Extract the [X, Y] coordinate from the center of the cell holding the provided text.  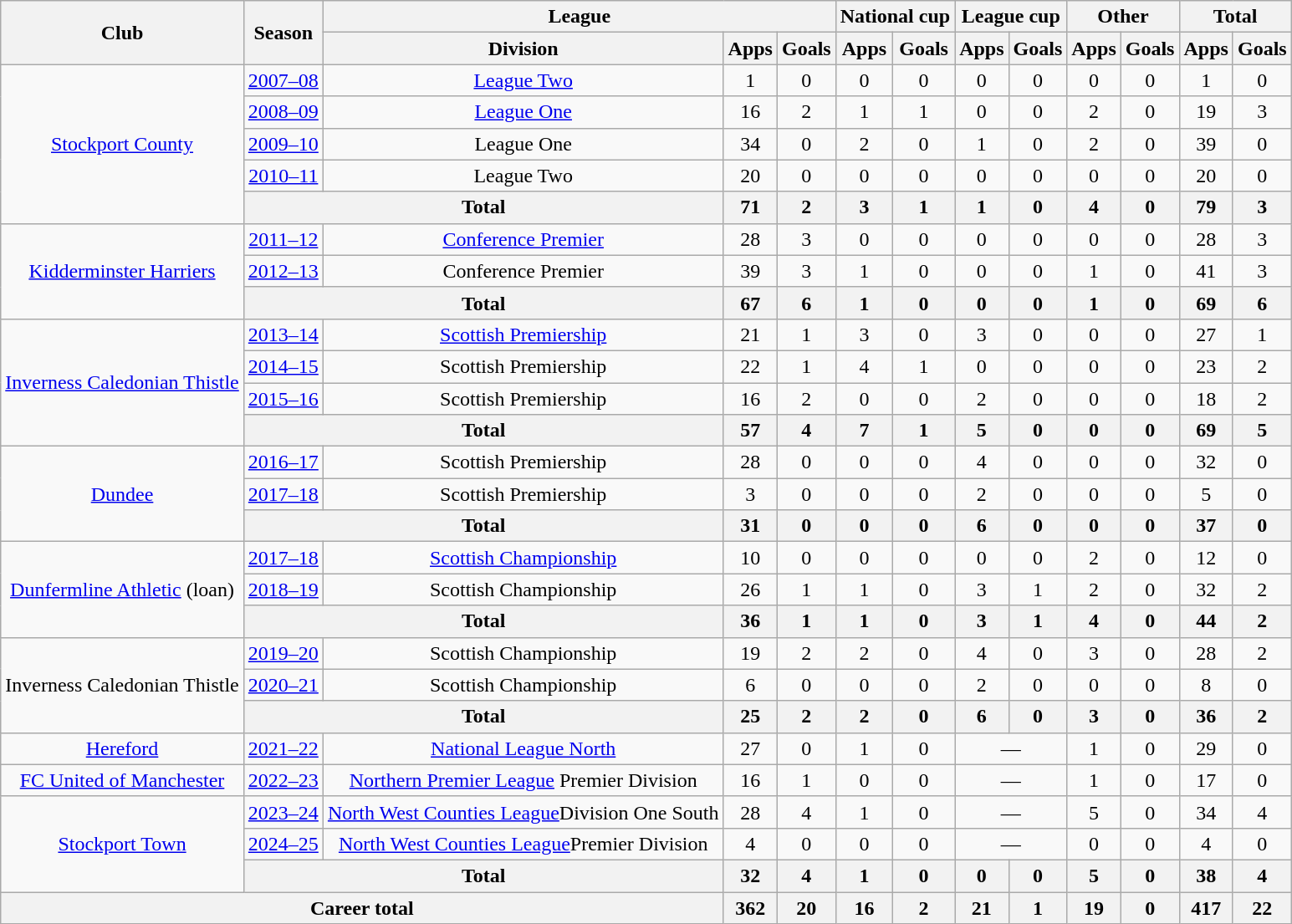
2024–25 [283, 844]
North West Counties LeaguePremier Division [523, 844]
79 [1206, 207]
41 [1206, 271]
67 [750, 303]
2021–22 [283, 748]
Season [283, 33]
2011–12 [283, 239]
23 [1206, 366]
17 [1206, 780]
National League North [523, 748]
2009–10 [283, 144]
2020–21 [283, 685]
League [579, 17]
2015–16 [283, 399]
2016–17 [283, 462]
Club [122, 33]
Dundee [122, 494]
29 [1206, 748]
2007–08 [283, 80]
362 [750, 907]
37 [1206, 526]
417 [1206, 907]
Career total [362, 907]
Stockport County [122, 144]
2019–20 [283, 653]
2018–19 [283, 590]
2014–15 [283, 366]
Northern Premier League Premier Division [523, 780]
12 [1206, 558]
10 [750, 558]
31 [750, 526]
25 [750, 717]
57 [750, 431]
2022–23 [283, 780]
8 [1206, 685]
2013–14 [283, 334]
Dunfermline Athletic (loan) [122, 590]
2012–13 [283, 271]
71 [750, 207]
2023–24 [283, 812]
National cup [895, 17]
Kidderminster Harriers [122, 271]
Division [523, 48]
2010–11 [283, 176]
Hereford [122, 748]
2008–09 [283, 112]
Stockport Town [122, 844]
FC United of Manchester [122, 780]
18 [1206, 399]
7 [864, 431]
League cup [1011, 17]
26 [750, 590]
Other [1123, 17]
44 [1206, 621]
38 [1206, 876]
North West Counties LeagueDivision One South [523, 812]
